Return (X, Y) of the center of cell containing provided text 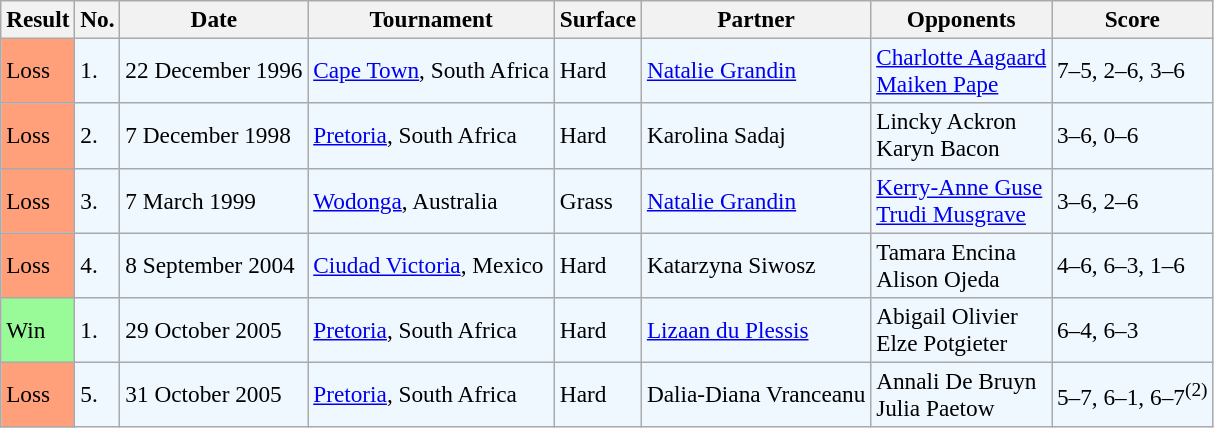
Partner (756, 19)
Win (38, 330)
Grass (598, 200)
Kerry-Anne Guse Trudi Musgrave (962, 200)
7 December 1998 (214, 136)
3. (98, 200)
Lincky Ackron Karyn Bacon (962, 136)
Tournament (432, 19)
29 October 2005 (214, 330)
7 March 1999 (214, 200)
31 October 2005 (214, 394)
3–6, 0–6 (1132, 136)
7–5, 2–6, 3–6 (1132, 70)
No. (98, 19)
Result (38, 19)
Date (214, 19)
8 September 2004 (214, 264)
4–6, 6–3, 1–6 (1132, 264)
Katarzyna Siwosz (756, 264)
Karolina Sadaj (756, 136)
Score (1132, 19)
Lizaan du Plessis (756, 330)
Wodonga, Australia (432, 200)
Ciudad Victoria, Mexico (432, 264)
Surface (598, 19)
Opponents (962, 19)
Dalia-Diana Vranceanu (756, 394)
4. (98, 264)
Tamara Encina Alison Ojeda (962, 264)
22 December 1996 (214, 70)
5. (98, 394)
3–6, 2–6 (1132, 200)
5–7, 6–1, 6–7(2) (1132, 394)
6–4, 6–3 (1132, 330)
Abigail Olivier Elze Potgieter (962, 330)
Charlotte Aagaard Maiken Pape (962, 70)
Annali De Bruyn Julia Paetow (962, 394)
Cape Town, South Africa (432, 70)
2. (98, 136)
